Extract the (X, Y) coordinate from the center of the cell holding the provided text.  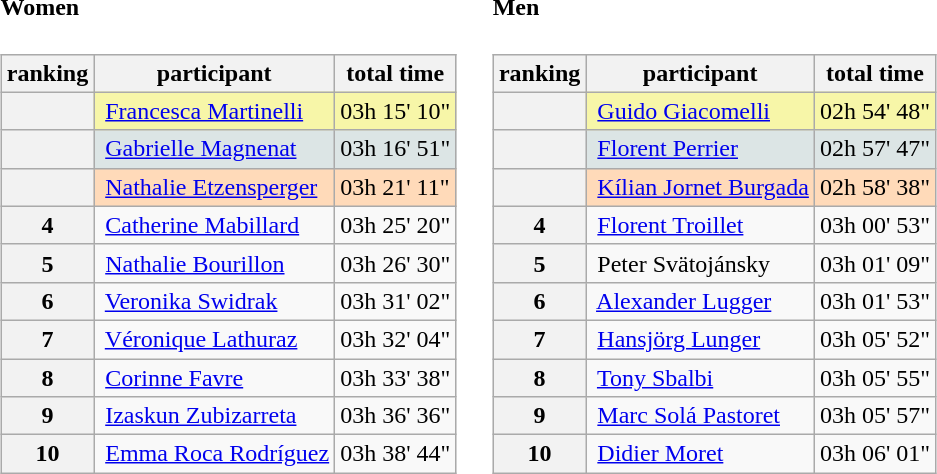
03h 33' 38" (396, 378)
Guido Giacomelli (700, 111)
03h 38' 44" (396, 454)
03h 36' 36" (396, 416)
Nathalie Etzensperger (214, 187)
Peter Svätojánsky (700, 263)
02h 57' 47" (874, 149)
Florent Troillet (700, 225)
03h 00' 53" (874, 225)
Nathalie Bourillon (214, 263)
Kílian Jornet Burgada (700, 187)
03h 31' 02" (396, 301)
Marc Solá Pastoret (700, 416)
Corinne Favre (214, 378)
Hansjörg Lunger (700, 339)
Emma Roca Rodríguez (214, 454)
03h 01' 53" (874, 301)
Florent Perrier (700, 149)
03h 32' 04" (396, 339)
02h 54' 48" (874, 111)
03h 05' 52" (874, 339)
03h 21' 11" (396, 187)
02h 58' 38" (874, 187)
Tony Sbalbi (700, 378)
03h 05' 57" (874, 416)
Gabrielle Magnenat (214, 149)
Veronika Swidrak (214, 301)
Catherine Mabillard (214, 225)
03h 26' 30" (396, 263)
Francesca Martinelli (214, 111)
Alexander Lugger (700, 301)
03h 16' 51" (396, 149)
03h 05' 55" (874, 378)
03h 06' 01" (874, 454)
Didier Moret (700, 454)
03h 15' 10" (396, 111)
Izaskun Zubizarreta (214, 416)
03h 25' 20" (396, 225)
Véronique Lathuraz (214, 339)
03h 01' 09" (874, 263)
